Identify which cell holds the provided text, then report its (X, Y) central coordinate. 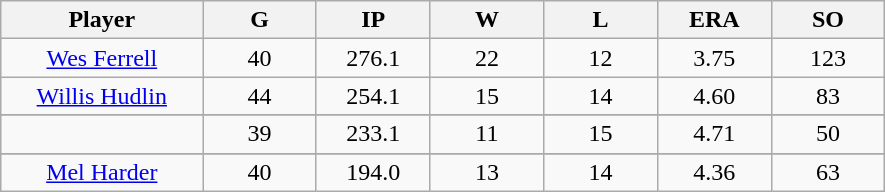
4.36 (714, 172)
11 (487, 134)
3.75 (714, 58)
123 (828, 58)
L (601, 20)
SO (828, 20)
Wes Ferrell (102, 58)
50 (828, 134)
4.71 (714, 134)
254.1 (373, 96)
276.1 (373, 58)
Willis Hudlin (102, 96)
83 (828, 96)
44 (260, 96)
39 (260, 134)
22 (487, 58)
G (260, 20)
W (487, 20)
Player (102, 20)
Mel Harder (102, 172)
4.60 (714, 96)
233.1 (373, 134)
63 (828, 172)
194.0 (373, 172)
IP (373, 20)
13 (487, 172)
ERA (714, 20)
12 (601, 58)
